From the cell containing the given text, extract its center point as [X, Y] coordinate. 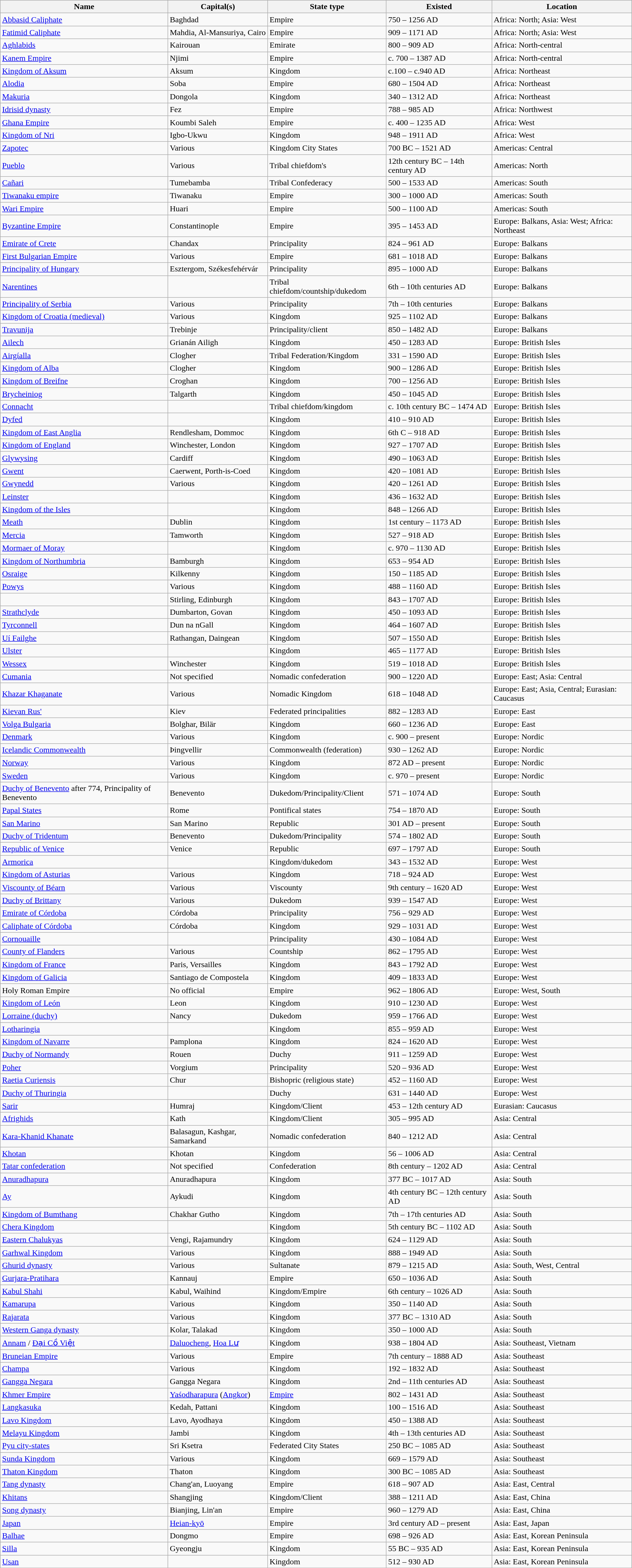
Ay [84, 1196]
Bianjing, Lin'an [218, 1510]
Balhae [84, 1536]
Alodia [84, 84]
Kath [218, 1119]
Tang dynasty [84, 1484]
County of Flanders [84, 952]
Denmark [84, 737]
Langkasuka [84, 1407]
Kingdom of Croatia (medieval) [84, 317]
Rome [218, 810]
624 – 1129 AD [439, 1240]
Bishopric (religious state) [327, 1080]
527 – 918 AD [439, 535]
c. 970 – present [439, 775]
900 – 1286 AD [439, 368]
9th century – 1620 AD [439, 887]
Koumbi Saleh [218, 122]
Europe: East; Asia: Central [562, 676]
Kilkenny [218, 574]
Daluocheng, Hoa Lư [218, 1343]
Caliphate of Córdoba [84, 926]
Emirate [327, 45]
Gurjara-Pratihara [84, 1278]
Asia: East, Japan [562, 1523]
Esztergom, Székesfehérvár [218, 269]
718 – 924 AD [439, 875]
Kingdom of Navarre [84, 1042]
939 – 1547 AD [439, 900]
Kabul Shahi [84, 1291]
Osraige [84, 574]
Ulster [84, 651]
350 – 1140 AD [439, 1304]
Bruneian Empire [84, 1356]
872 AD – present [439, 763]
Asia: East, Central [562, 1484]
Meath [84, 522]
Jambi [218, 1433]
Chandax [218, 243]
450 – 1093 AD [439, 612]
669 – 1579 AD [439, 1459]
377 BC – 1310 AD [439, 1317]
Humraj [218, 1106]
Principality of Serbia [84, 304]
788 – 985 AD [439, 109]
Federated City States [327, 1446]
681 – 1018 AD [439, 256]
305 – 995 AD [439, 1119]
7th century – 1888 AD [439, 1356]
Kingdom of the Isles [84, 509]
Leinster [84, 497]
Federated principalities [327, 711]
Chur [218, 1080]
862 – 1795 AD [439, 952]
No official [218, 990]
Tribal Federation/Kingdom [327, 355]
507 – 1550 AD [439, 638]
Rathangan, Daingean [218, 638]
Chakhar Gutho [218, 1214]
450 – 1388 AD [439, 1420]
512 – 930 AD [439, 1561]
Kanem Empire [84, 58]
Champa [84, 1369]
Gyeongju [218, 1548]
Location [562, 7]
650 – 1036 AD [439, 1278]
Dyfed [84, 420]
520 – 936 AD [439, 1067]
962 – 1806 AD [439, 990]
Annam / Đại Cồ Việt [84, 1343]
Afrighids [84, 1119]
464 – 1607 AD [439, 625]
Tyrconnell [84, 625]
100 – 1516 AD [439, 1407]
Poher [84, 1067]
824 – 1620 AD [439, 1042]
909 – 1171 AD [439, 32]
618 – 907 AD [439, 1484]
Usan [84, 1561]
Rouen [218, 1055]
420 – 1081 AD [439, 471]
Mercia [84, 535]
c. 400 – 1235 AD [439, 122]
911 – 1259 AD [439, 1055]
Lorraine (duchy) [84, 1016]
Kiev [218, 711]
Huari [218, 209]
Kamarupa [84, 1304]
c.100 – c.940 AD [439, 71]
802 – 1431 AD [439, 1394]
Bamburgh [218, 561]
4th – 13th centuries AD [439, 1433]
754 – 1870 AD [439, 810]
895 – 1000 AD [439, 269]
Heian-kyō [218, 1523]
Tribal chiefdom/countship/dukedom [327, 286]
Kara-Khanid Khanate [84, 1136]
Wessex [84, 664]
Kairouan [218, 45]
843 – 1707 AD [439, 599]
Kabul, Waihind [218, 1291]
450 – 1283 AD [439, 342]
Caerwent, Porth-is-Coed [218, 471]
7th – 17th centuries AD [439, 1214]
c. 10th century BC – 1474 AD [439, 407]
Kingdom of Galicia [84, 977]
927 – 1707 AD [439, 445]
Croghan [218, 381]
7th – 10th centuries [439, 304]
343 – 1532 AD [439, 862]
Capital(s) [218, 7]
Principality/client [327, 329]
8th century – 1202 AD [439, 1166]
Tribal chiefdom/kingdom [327, 407]
Tumebamba [218, 183]
436 – 1632 AD [439, 497]
Emirate of Córdoba [84, 913]
Name [84, 7]
Lavo, Ayodhaya [218, 1420]
Armorica [84, 862]
Trebinje [218, 329]
Dublin [218, 522]
Njimi [218, 58]
Lavo Kingdom [84, 1420]
388 – 1211 AD [439, 1497]
Baghdad [218, 20]
2nd – 11th centuries AD [439, 1382]
Ghana Empire [84, 122]
c. 700 – 1387 AD [439, 58]
Strathclyde [84, 612]
Papal States [84, 810]
Pyu city-states [84, 1446]
Khmer Empire [84, 1394]
490 – 1063 AD [439, 458]
56 – 1006 AD [439, 1153]
Holy Roman Empire [84, 990]
488 – 1160 AD [439, 586]
Cañari [84, 183]
Kingdom of Northumbria [84, 561]
959 – 1766 AD [439, 1016]
Connacht [84, 407]
Makuria [84, 97]
5th century BC – 1102 AD [439, 1227]
Confederation [327, 1166]
350 – 1000 AD [439, 1330]
377 BC – 1017 AD [439, 1179]
Europe: West, South [562, 990]
Kingdom of England [84, 445]
340 – 1312 AD [439, 97]
331 – 1590 AD [439, 355]
Gwynedd [84, 484]
Kingdom of León [84, 1003]
Abbasid Caliphate [84, 20]
631 – 1440 AD [439, 1093]
653 – 954 AD [439, 561]
Khazar Khaganate [84, 694]
948 – 1911 AD [439, 135]
Idrisid dynasty [84, 109]
Duchy of Thuringia [84, 1093]
Thaton Kingdom [84, 1471]
Eastern Chalukyas [84, 1240]
Africa: Northwest [562, 109]
Western Ganga dynasty [84, 1330]
Dukedom/Principality [327, 836]
Pueblo [84, 165]
Mormaer of Moray [84, 548]
Cornouaille [84, 939]
Aksum [218, 71]
453 – 12th century AD [439, 1106]
Nomadic Kingdom [327, 694]
3rd century AD – present [439, 1523]
Pontifical states [327, 810]
Khitans [84, 1497]
6th C – 918 AD [439, 432]
840 – 1212 AD [439, 1136]
800 – 909 AD [439, 45]
Dongmo [218, 1536]
Winchester, London [218, 445]
Raetia Curiensis [84, 1080]
660 – 1236 AD [439, 724]
Tribal Confederacy [327, 183]
Dumbarton, Govan [218, 612]
Commonwealth (federation) [327, 750]
Asia: Southeast, Vietnam [562, 1343]
Asia: South, West, Central [562, 1266]
12th century BC – 14th century AD [439, 165]
Tribal chiefdom's [327, 165]
Republic of Venice [84, 849]
Duchy of Brittany [84, 900]
Sultanate [327, 1266]
Airgíalla [84, 355]
Ailech [84, 342]
519 – 1018 AD [439, 664]
Europe: East; Asia, Central; Eurasian: Caucasus [562, 694]
Zapotec [84, 148]
Aykudi [218, 1196]
843 – 1792 AD [439, 964]
500 – 1100 AD [439, 209]
Kedah, Pattani [218, 1407]
Kingdom City States [327, 148]
State type [327, 7]
Leon [218, 1003]
910 – 1230 AD [439, 1003]
Talgarth [218, 394]
Volga Bulgaria [84, 724]
192 – 1832 AD [439, 1369]
Kolar, Talakad [218, 1330]
888 – 1949 AD [439, 1253]
Chang'an, Luoyang [218, 1484]
Stirling, Edinburgh [218, 599]
Tiwanaku [218, 196]
960 – 1279 AD [439, 1510]
Brycheiniog [84, 394]
848 – 1266 AD [439, 509]
756 – 929 AD [439, 913]
Mahdia, Al-Mansuriya, Cairo [218, 32]
Pamplona [218, 1042]
Rajarata [84, 1317]
Bolghar, Bilär [218, 724]
300 – 1000 AD [439, 196]
929 – 1031 AD [439, 926]
Eurasian: Caucasus [562, 1106]
Norway [84, 763]
Wari Empire [84, 209]
Grianán Ailigh [218, 342]
c. 900 – present [439, 737]
Kingdom/Empire [327, 1291]
1st century – 1173 AD [439, 522]
Travunija [84, 329]
150 – 1185 AD [439, 574]
500 – 1533 AD [439, 183]
Constantinople [218, 226]
Paris, Versailles [218, 964]
700 BC – 1521 AD [439, 148]
Vorgium [218, 1067]
Tamworth [218, 535]
Kingdom of Asturias [84, 875]
Nancy [218, 1016]
698 – 926 AD [439, 1536]
300 BC – 1085 AD [439, 1471]
452 – 1160 AD [439, 1080]
850 – 1482 AD [439, 329]
Emirate of Crete [84, 243]
Principality of Hungary [84, 269]
Santiago de Compostela [218, 977]
250 BC – 1085 AD [439, 1446]
Dongola [218, 97]
410 – 910 AD [439, 420]
First Bulgarian Empire [84, 256]
697 – 1797 AD [439, 849]
Kingdom/dukedom [327, 862]
Fatimid Caliphate [84, 32]
420 – 1261 AD [439, 484]
Americas: North [562, 165]
Rendlesham, Dommoc [218, 432]
Tiwanaku empire [84, 196]
Viscounty of Béarn [84, 887]
465 – 1177 AD [439, 651]
Japan [84, 1523]
Dukedom/Principality/Client [327, 793]
c. 970 – 1130 AD [439, 548]
Dun na nGall [218, 625]
680 – 1504 AD [439, 84]
700 – 1256 AD [439, 381]
Cardiff [218, 458]
Melayu Kingdom [84, 1433]
Sri Ksetra [218, 1446]
409 – 1833 AD [439, 977]
Winchester [218, 664]
6th century – 1026 AD [439, 1291]
Fez [218, 109]
Kingdom of Bumthang [84, 1214]
571 – 1074 AD [439, 793]
Sunda Kingdom [84, 1459]
Lotharingia [84, 1029]
Ghurid dynasty [84, 1266]
938 – 1804 AD [439, 1343]
Thaton [218, 1471]
55 BC – 935 AD [439, 1548]
Yaśodharapura (Angkor) [218, 1394]
6th – 10th centuries AD [439, 286]
Icelandic Commonwealth [84, 750]
Cumania [84, 676]
Garhwal Kingdom [84, 1253]
Balasagun, Kashgar, Samarkand [218, 1136]
395 – 1453 AD [439, 226]
Þingvellir [218, 750]
Kingdom of Breifne [84, 381]
Glywysing [84, 458]
Byzantine Empire [84, 226]
Viscounty [327, 887]
Kingdom of Alba [84, 368]
Duchy of Benevento after 774, Principality of Benevento [84, 793]
Narentines [84, 286]
Shangjing [218, 1497]
Uí Failghe [84, 638]
574 – 1802 AD [439, 836]
Existed [439, 7]
450 – 1045 AD [439, 394]
824 – 961 AD [439, 243]
Gwent [84, 471]
Kingdom of Aksum [84, 71]
Europe: Balkans, Asia: West; Africa: Northeast [562, 226]
301 AD – present [439, 823]
Kannauj [218, 1278]
Kingdom of France [84, 964]
Countship [327, 952]
Sarir [84, 1106]
Sweden [84, 775]
Kievan Rus' [84, 711]
Vengi, Rajamundry [218, 1240]
Chera Kingdom [84, 1227]
Venice [218, 849]
Powys [84, 586]
900 – 1220 AD [439, 676]
Duchy of Tridentum [84, 836]
Soba [218, 84]
855 – 959 AD [439, 1029]
Igbo-Ukwu [218, 135]
Kingdom of East Anglia [84, 432]
4th century BC – 12th century AD [439, 1196]
Duchy of Normandy [84, 1055]
882 – 1283 AD [439, 711]
750 – 1256 AD [439, 20]
Tatar confederation [84, 1166]
618 – 1048 AD [439, 694]
Silla [84, 1548]
930 – 1262 AD [439, 750]
Aghlabids [84, 45]
430 – 1084 AD [439, 939]
Song dynasty [84, 1510]
Americas: Central [562, 148]
925 – 1102 AD [439, 317]
Kingdom of Nri [84, 135]
879 – 1215 AD [439, 1266]
